From the cell containing the given text, extract its center point as (X, Y) coordinate. 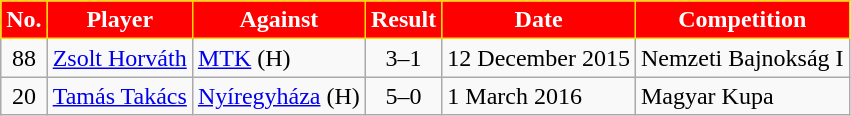
88 (24, 58)
Magyar Kupa (742, 96)
Competition (742, 20)
Zsolt Horváth (120, 58)
Nyíregyháza (H) (278, 96)
Date (539, 20)
3–1 (403, 58)
MTK (H) (278, 58)
Tamás Takács (120, 96)
Result (403, 20)
20 (24, 96)
1 March 2016 (539, 96)
Player (120, 20)
12 December 2015 (539, 58)
Nemzeti Bajnokság I (742, 58)
No. (24, 20)
5–0 (403, 96)
Against (278, 20)
